Search for the cell housing the specified text and yield its [x, y] center coordinate. 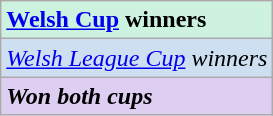
Welsh League Cup winners [137, 58]
Welsh Cup winners [137, 20]
Won both cups [137, 96]
